Locate the cell with the specified text and output its (x, y) center coordinate. 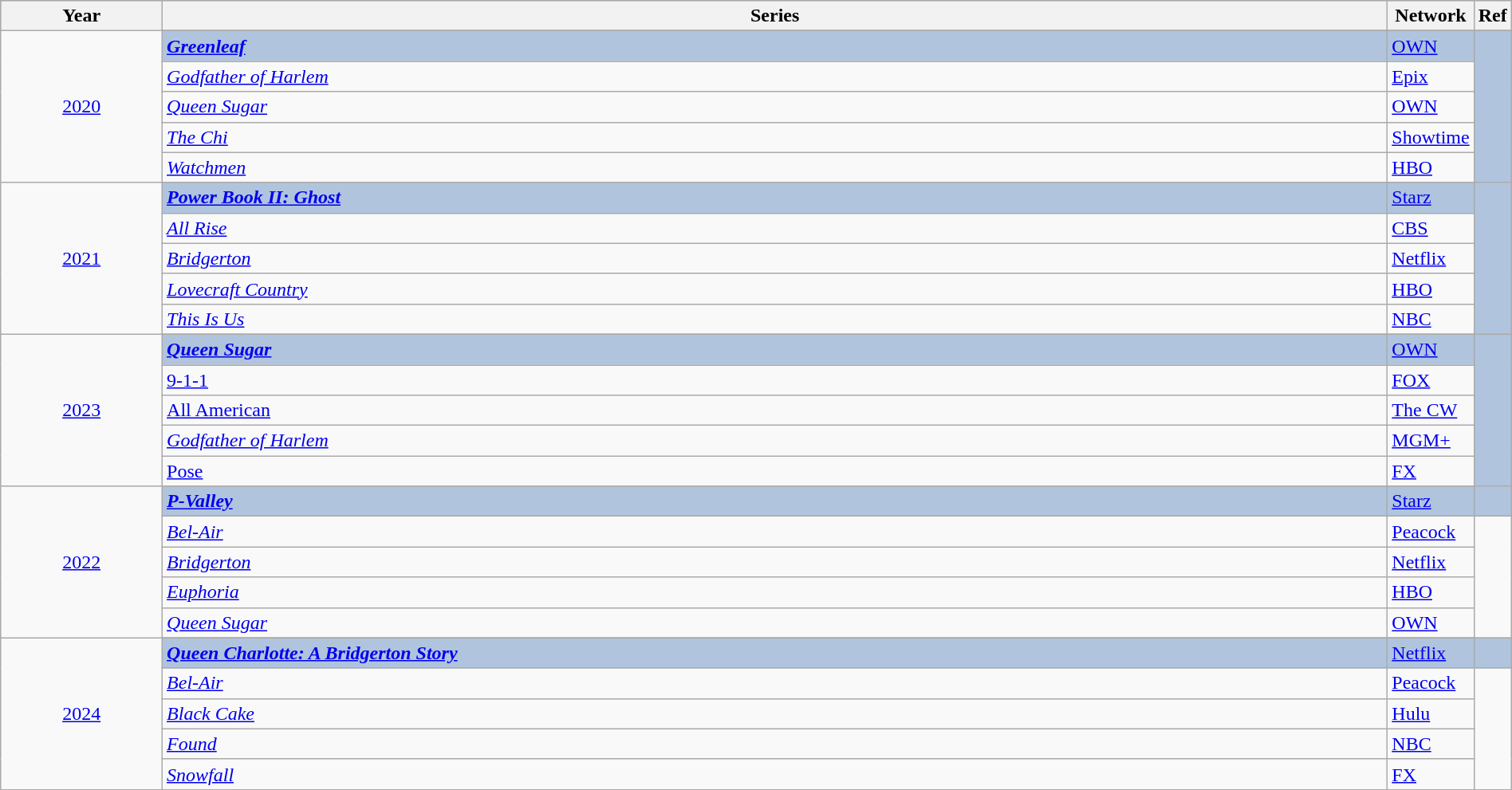
The Chi (775, 137)
2021 (81, 258)
All Rise (775, 228)
Hulu (1431, 713)
Year (81, 16)
Series (775, 16)
2023 (81, 410)
9-1-1 (775, 380)
Power Book II: Ghost (775, 198)
CBS (1431, 228)
Network (1431, 16)
Queen Charlotte: A Bridgerton Story (775, 653)
Pose (775, 471)
Epix (1431, 77)
FOX (1431, 380)
2020 (81, 107)
2022 (81, 562)
Showtime (1431, 137)
Snowfall (775, 774)
Euphoria (775, 592)
This Is Us (775, 319)
2024 (81, 713)
MGM+ (1431, 441)
All American (775, 411)
Greenleaf (775, 46)
Watchmen (775, 167)
Lovecraft Country (775, 289)
Found (775, 744)
The CW (1431, 411)
Ref (1493, 16)
Black Cake (775, 713)
P-Valley (775, 501)
